Determine the [X, Y] coordinate at the center of the cell enclosing the given text.  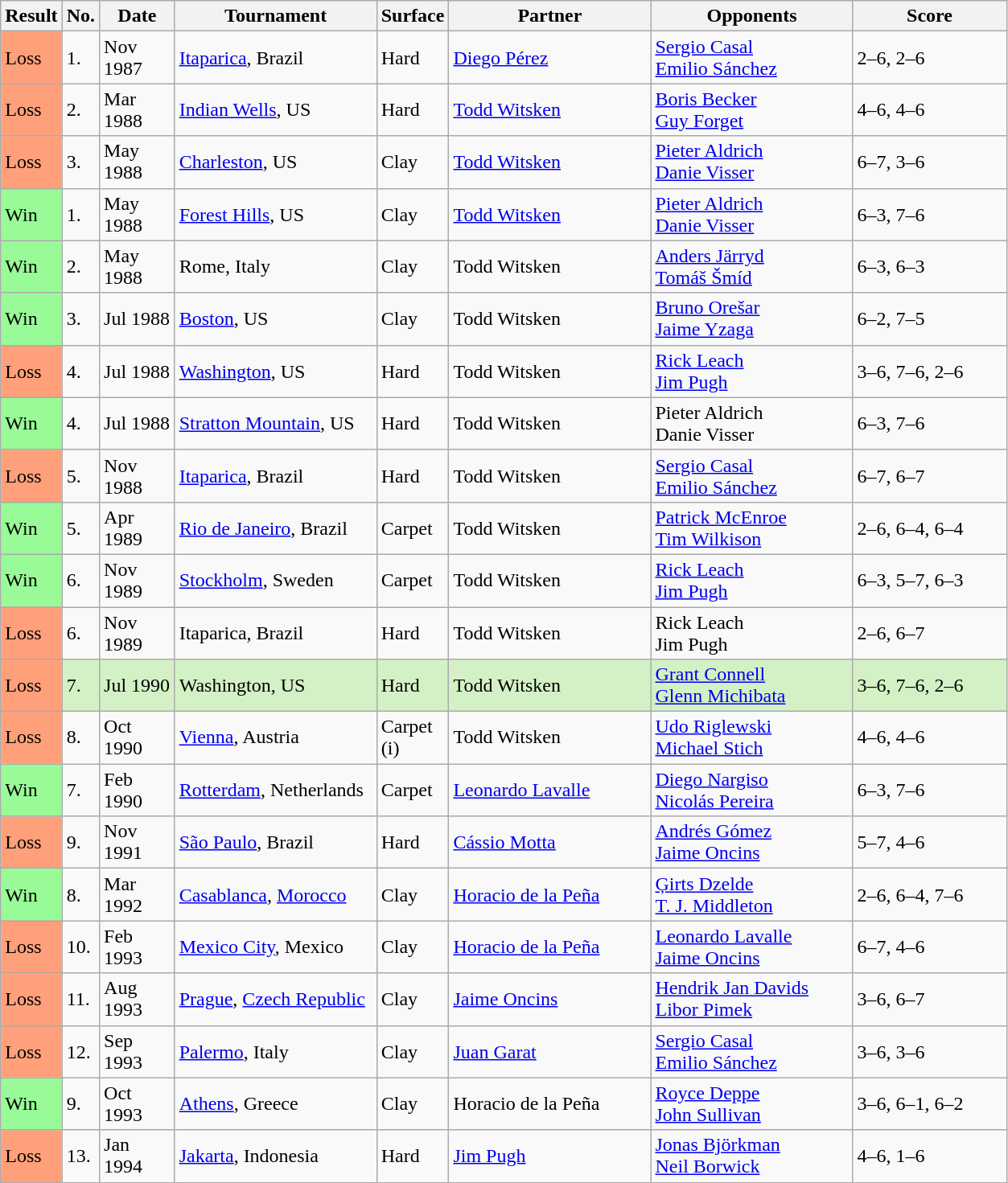
Charleston, US [275, 162]
Diego Nargiso Nicolás Pereira [751, 790]
Mexico City, Mexico [275, 947]
6–3, 5–7, 6–3 [930, 581]
Grant Connell Glenn Michibata [751, 685]
Ģirts Dzelde T. J. Middleton [751, 894]
4–6, 1–6 [930, 1156]
Surface [413, 16]
Cássio Motta [550, 843]
Apr 1989 [138, 528]
10. [80, 947]
3–6, 6–7 [930, 999]
Rome, Italy [275, 267]
Boston, US [275, 318]
Leonardo Lavalle [550, 790]
Leonardo Lavalle Jaime Oncins [751, 947]
Boris Becker Guy Forget [751, 109]
Jonas Björkman Neil Borwick [751, 1156]
Diego Pérez [550, 58]
Carpet (i) [413, 738]
Rotterdam, Netherlands [275, 790]
Jaime Oncins [550, 999]
Hendrik Jan Davids Libor Pimek [751, 999]
2–6, 2–6 [930, 58]
Patrick McEnroe Tim Wilkison [751, 528]
Andrés Gómez Jaime Oncins [751, 843]
Royce Deppe John Sullivan [751, 1103]
Oct 1990 [138, 738]
Nov 1988 [138, 476]
Partner [550, 16]
Jan 1994 [138, 1156]
Score [930, 16]
Result [31, 16]
Jul 1990 [138, 685]
5–7, 4–6 [930, 843]
11. [80, 999]
São Paulo, Brazil [275, 843]
Nov 1991 [138, 843]
Rio de Janeiro, Brazil [275, 528]
Jim Pugh [550, 1156]
Casablanca, Morocco [275, 894]
6–7, 6–7 [930, 476]
Feb 1990 [138, 790]
12. [80, 1052]
Tournament [275, 16]
Athens, Greece [275, 1103]
Opponents [751, 16]
Mar 1988 [138, 109]
Vienna, Austria [275, 738]
3–6, 3–6 [930, 1052]
Palermo, Italy [275, 1052]
Prague, Czech Republic [275, 999]
Bruno Orešar Jaime Yzaga [751, 318]
Jakarta, Indonesia [275, 1156]
2–6, 6–4, 6–4 [930, 528]
Aug 1993 [138, 999]
6–7, 3–6 [930, 162]
Feb 1993 [138, 947]
Udo Riglewski Michael Stich [751, 738]
Anders Järryd Tomáš Šmíd [751, 267]
Mar 1992 [138, 894]
6–3, 6–3 [930, 267]
Date [138, 16]
Stockholm, Sweden [275, 581]
Oct 1993 [138, 1103]
3–6, 6–1, 6–2 [930, 1103]
Forest Hills, US [275, 214]
Juan Garat [550, 1052]
6–2, 7–5 [930, 318]
2–6, 6–7 [930, 632]
Sep 1993 [138, 1052]
No. [80, 16]
Indian Wells, US [275, 109]
2–6, 6–4, 7–6 [930, 894]
Stratton Mountain, US [275, 423]
Nov 1987 [138, 58]
13. [80, 1156]
6–7, 4–6 [930, 947]
